Provide the (x, y) coordinate of the cell's center where the given text is located.  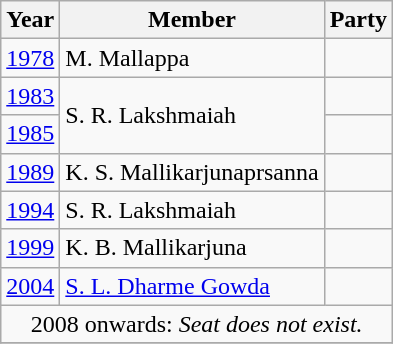
2004 (30, 286)
Party (358, 20)
K. B. Mallikarjuna (192, 248)
2008 onwards: Seat does not exist. (197, 324)
1983 (30, 96)
S. L. Dharme Gowda (192, 286)
K. S. Mallikarjunaprsanna (192, 172)
1994 (30, 210)
1999 (30, 248)
M. Mallappa (192, 58)
1978 (30, 58)
1989 (30, 172)
1985 (30, 134)
Member (192, 20)
Year (30, 20)
